Return (x, y) of the center of cell containing provided text 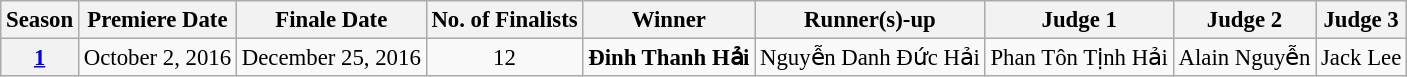
Đinh Thanh Hải (669, 58)
Finale Date (331, 20)
Jack Lee (1362, 58)
Judge 2 (1244, 20)
Judge 3 (1362, 20)
Phan Tôn Tịnh Hải (1079, 58)
1 (40, 58)
Winner (669, 20)
Judge 1 (1079, 20)
12 (504, 58)
Nguyễn Danh Đức Hải (870, 58)
Alain Nguyễn (1244, 58)
Season (40, 20)
Runner(s)-up (870, 20)
Premiere Date (157, 20)
No. of Finalists (504, 20)
December 25, 2016 (331, 58)
October 2, 2016 (157, 58)
